Locate the cell with the specified text and output its [X, Y] center coordinate. 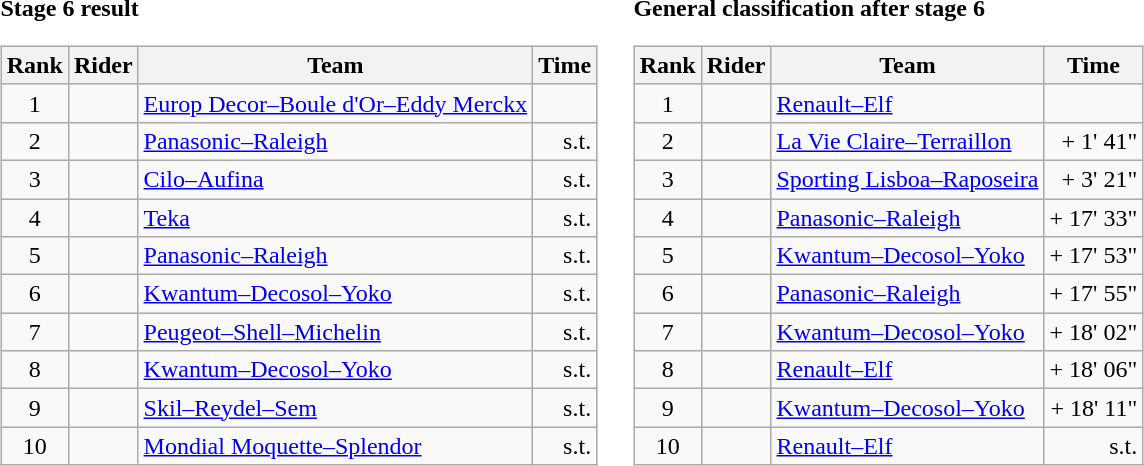
Peugeot–Shell–Michelin [336, 332]
La Vie Claire–Terraillon [908, 141]
Teka [336, 217]
+ 17' 33" [1094, 217]
+ 1' 41" [1094, 141]
Cilo–Aufina [336, 179]
+ 17' 55" [1094, 294]
Sporting Lisboa–Raposeira [908, 179]
Skil–Reydel–Sem [336, 408]
Mondial Moquette–Splendor [336, 446]
+ 17' 53" [1094, 256]
Europ Decor–Boule d'Or–Eddy Merckx [336, 103]
+ 18' 06" [1094, 370]
+ 18' 11" [1094, 408]
+ 18' 02" [1094, 332]
+ 3' 21" [1094, 179]
